Search for the cell housing the specified text and yield its [x, y] center coordinate. 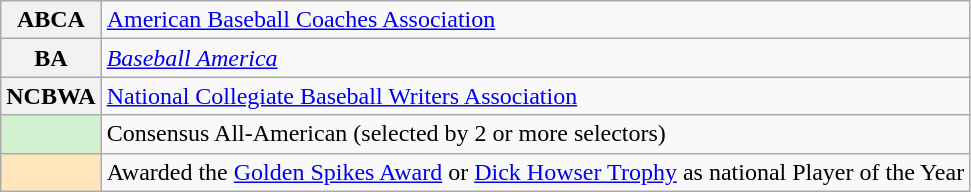
BA [51, 58]
American Baseball Coaches Association [536, 20]
NCBWA [51, 96]
Baseball America [536, 58]
Awarded the Golden Spikes Award or Dick Howser Trophy as national Player of the Year [536, 172]
ABCA [51, 20]
National Collegiate Baseball Writers Association [536, 96]
Consensus All-American (selected by 2 or more selectors) [536, 134]
